Capture the cell that displays the provided text and extract its (X, Y) central coordinate. 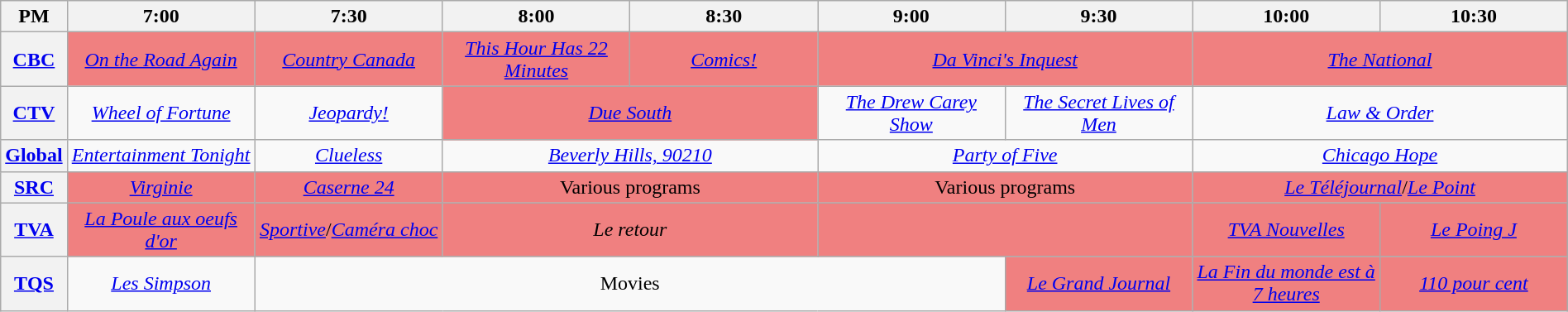
7:00 (160, 17)
Le Téléjournal/Le Point (1379, 187)
Le retour (630, 230)
SRC (34, 187)
Sportive/Caméra choc (349, 230)
8:30 (724, 17)
Da Vinci's Inquest (1006, 60)
Virginie (160, 187)
TVA (34, 230)
PM (34, 17)
Law & Order (1379, 113)
TQS (34, 283)
Wheel of Fortune (160, 113)
Due South (630, 113)
Comics! (724, 60)
Clueless (349, 156)
Movies (630, 283)
CBC (34, 60)
7:30 (349, 17)
CTV (34, 113)
The Drew Carey Show (911, 113)
10:00 (1287, 17)
The National (1379, 60)
8:00 (536, 17)
Global (34, 156)
Country Canada (349, 60)
La Poule aux oeufs d'or (160, 230)
Le Poing J (1474, 230)
Les Simpson (160, 283)
La Fin du monde est à 7 heures (1287, 283)
Beverly Hills, 90210 (630, 156)
Chicago Hope (1379, 156)
Jeopardy! (349, 113)
110 pour cent (1474, 283)
This Hour Has 22 Minutes (536, 60)
Le Grand Journal (1098, 283)
The Secret Lives of Men (1098, 113)
10:30 (1474, 17)
Caserne 24 (349, 187)
9:00 (911, 17)
Entertainment Tonight (160, 156)
9:30 (1098, 17)
Party of Five (1006, 156)
On the Road Again (160, 60)
TVA Nouvelles (1287, 230)
